Determine the [x, y] coordinate at the center of the cell enclosing the given text.  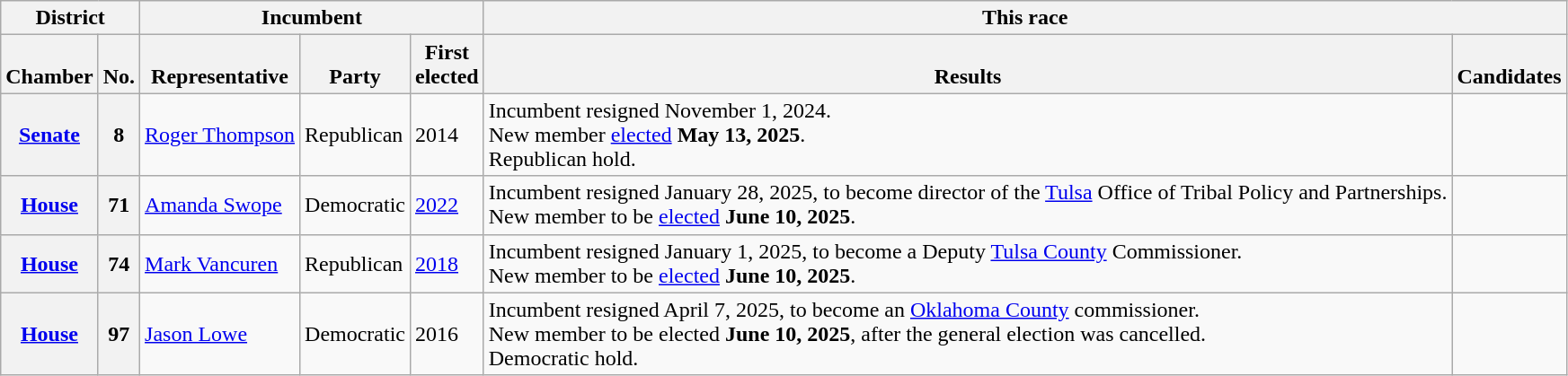
Incumbent resigned January 1, 2025, to become a Deputy Tulsa County Commissioner.New member to be elected June 10, 2025. [968, 264]
Roger Thompson [220, 135]
74 [119, 264]
This race [1024, 18]
Chamber [49, 65]
Incumbent [313, 18]
Incumbent resigned January 28, 2025, to become director of the Tulsa Office of Tribal Policy and Partnerships.New member to be elected June 10, 2025. [968, 205]
Mark Vancuren [220, 264]
Amanda Swope [220, 205]
District [70, 18]
Jason Lowe [220, 334]
No. [119, 65]
Representative [220, 65]
71 [119, 205]
Candidates [1510, 65]
Senate [49, 135]
2014 [447, 135]
2016 [447, 334]
2018 [447, 264]
Results [968, 65]
Party [356, 65]
8 [119, 135]
Firstelected [447, 65]
Incumbent resigned November 1, 2024.New member elected May 13, 2025.Republican hold. [968, 135]
2022 [447, 205]
97 [119, 334]
